Determine the [x, y] coordinate at the center of the cell enclosing the given text.  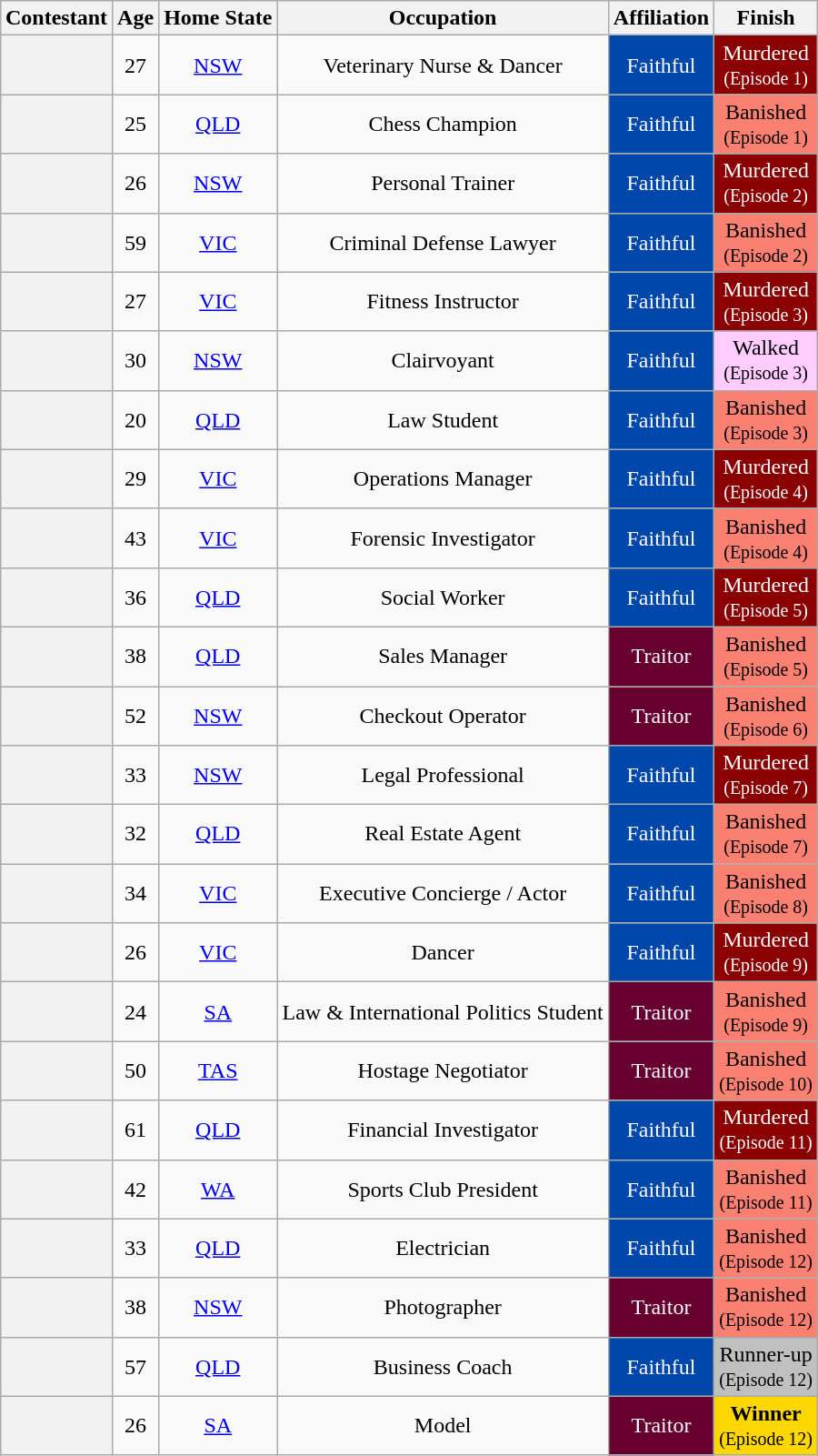
Fitness Instructor [443, 302]
43 [136, 538]
Murdered(Episode 7) [766, 775]
Law & International Politics Student [443, 1011]
25 [136, 124]
Banished(Episode 2) [766, 242]
59 [136, 242]
29 [136, 478]
Banished(Episode 1) [766, 124]
Electrician [443, 1248]
50 [136, 1071]
Banished(Episode 5) [766, 657]
Banished(Episode 4) [766, 538]
Sports Club President [443, 1190]
Banished(Episode 10) [766, 1071]
Murdered(Episode 2) [766, 184]
36 [136, 597]
Law Student [443, 420]
Walked(Episode 3) [766, 360]
Criminal Defense Lawyer [443, 242]
Age [136, 18]
Banished(Episode 6) [766, 715]
WA [218, 1190]
Executive Concierge / Actor [443, 893]
Business Coach [443, 1366]
Checkout Operator [443, 715]
Hostage Negotiator [443, 1071]
Legal Professional [443, 775]
Social Worker [443, 597]
Financial Investigator [443, 1130]
Chess Champion [443, 124]
30 [136, 360]
Occupation [443, 18]
Model [443, 1426]
Winner(Episode 12) [766, 1426]
32 [136, 835]
20 [136, 420]
Murdered(Episode 1) [766, 65]
Runner-up(Episode 12) [766, 1366]
Murdered(Episode 5) [766, 597]
Banished(Episode 11) [766, 1190]
Banished(Episode 9) [766, 1011]
Murdered(Episode 3) [766, 302]
Banished(Episode 7) [766, 835]
Sales Manager [443, 657]
61 [136, 1130]
42 [136, 1190]
52 [136, 715]
Veterinary Nurse & Dancer [443, 65]
Contestant [56, 18]
Murdered(Episode 4) [766, 478]
Finish [766, 18]
Affiliation [661, 18]
Banished(Episode 8) [766, 893]
34 [136, 893]
57 [136, 1366]
Operations Manager [443, 478]
Clairvoyant [443, 360]
Forensic Investigator [443, 538]
Banished(Episode 3) [766, 420]
Photographer [443, 1308]
Real Estate Agent [443, 835]
Dancer [443, 953]
Home State [218, 18]
Murdered(Episode 11) [766, 1130]
TAS [218, 1071]
24 [136, 1011]
Murdered(Episode 9) [766, 953]
Personal Trainer [443, 184]
